From the cell containing the given text, extract its center point as (x, y) coordinate. 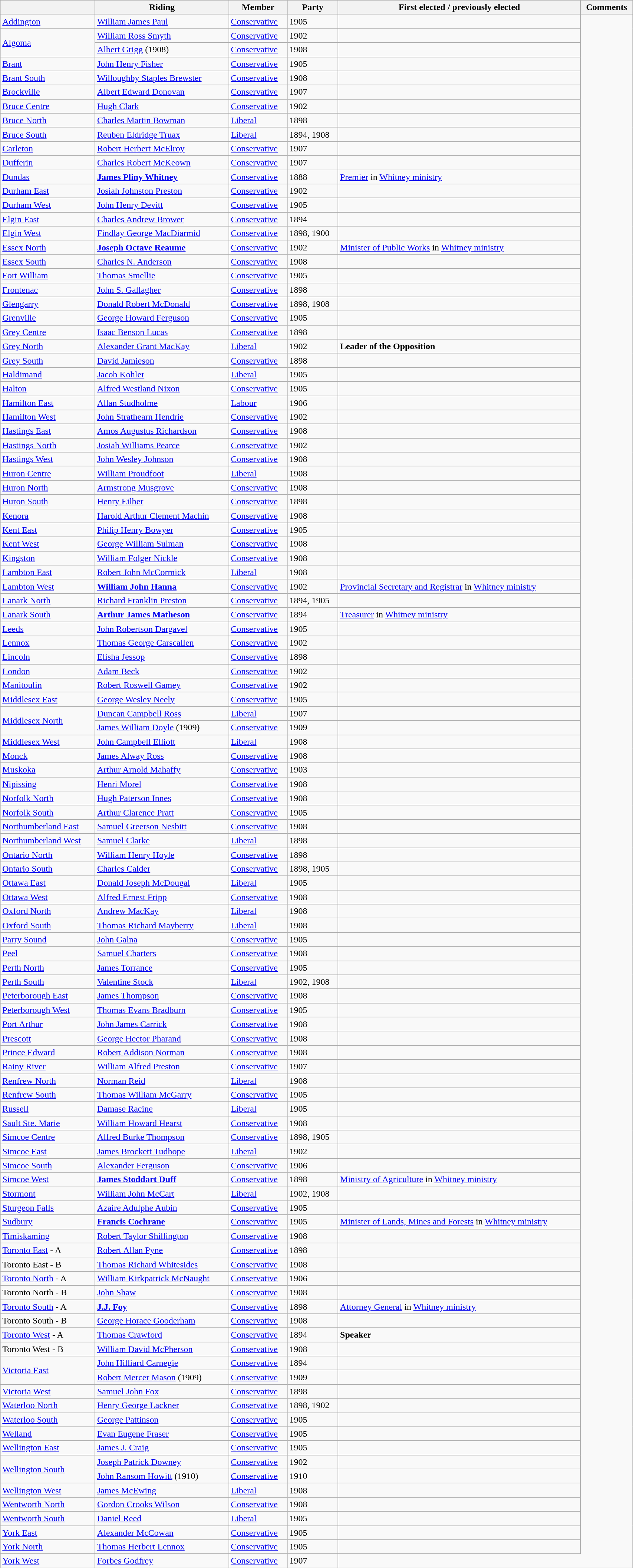
Norman Reid (162, 1081)
James Stoddart Duff (162, 1180)
Speaker (459, 1335)
Durham West (48, 205)
Valentine Stock (162, 982)
Elgin East (48, 219)
Bruce South (48, 134)
John Shaw (162, 1292)
1894, 1908 (313, 134)
David Jamieson (162, 360)
Renfrew North (48, 1081)
Albert Grigg (1908) (162, 50)
Arthur James Matheson (162, 614)
Charles Calder (162, 869)
Glengarry (48, 304)
Toronto East - A (48, 1250)
Wellington South (48, 1469)
Thomas William McGarry (162, 1095)
William John Hanna (162, 586)
John Robertson Dargavel (162, 629)
John Ransom Howitt (1910) (162, 1476)
Huron Centre (48, 473)
Joseph Octave Reaume (162, 247)
Reuben Eldridge Truax (162, 134)
Grenville (48, 318)
Durham East (48, 191)
Stormont (48, 1194)
Premier in Whitney ministry (459, 177)
Party (313, 7)
Donald Robert McDonald (162, 304)
Lanark North (48, 600)
Lennox (48, 643)
Thomas George Carscallen (162, 643)
Frontenac (48, 290)
Algoma (48, 43)
William Folger Nickle (162, 558)
Daniel Reed (162, 1518)
Lambton West (48, 586)
George Howard Ferguson (162, 318)
Wentworth North (48, 1504)
Robert Allan Pyne (162, 1250)
York East (48, 1533)
J.J. Foy (162, 1306)
Evan Eugene Fraser (162, 1434)
Toronto North - A (48, 1278)
Samuel Greerson Nesbitt (162, 826)
Alfred Burke Thompson (162, 1137)
Simcoe South (48, 1165)
Hastings North (48, 445)
1898, 1908 (313, 304)
Rainy River (48, 1066)
George Hector Pharand (162, 1038)
Richard Franklin Preston (162, 600)
Robert Roswell Gamey (162, 685)
Henry George Lackner (162, 1405)
Wellington East (48, 1448)
William Proudfoot (162, 473)
Grey North (48, 346)
William Alfred Preston (162, 1066)
Andrew MacKay (162, 911)
Duncan Campbell Ross (162, 714)
Peterborough East (48, 996)
1894, 1905 (313, 600)
Simcoe West (48, 1180)
Charles Andrew Brower (162, 219)
Waterloo South (48, 1420)
Thomas Crawford (162, 1335)
Prince Edward (48, 1052)
Findlay George MacDiarmid (162, 233)
Francis Cochrane (162, 1222)
1898, 1900 (313, 233)
Renfrew South (48, 1095)
Northumberland East (48, 826)
Norfolk South (48, 812)
William Kirkpatrick McNaught (162, 1278)
James Brockett Tudhope (162, 1151)
James Pliny Whitney (162, 177)
Oxford North (48, 911)
Grey Centre (48, 332)
Sudbury (48, 1222)
George Wesley Neely (162, 699)
Alfred Westland Nixon (162, 388)
Halton (48, 388)
Toronto South - B (48, 1321)
John Strathearn Hendrie (162, 417)
Charles Martin Bowman (162, 120)
London (48, 671)
William Henry Hoyle (162, 854)
Hugh Clark (162, 106)
Azaire Adulphe Aubin (162, 1208)
James Alway Ross (162, 756)
1903 (313, 770)
Oxford South (48, 925)
Russell (48, 1109)
John Galna (162, 939)
Leeds (48, 629)
Peterborough West (48, 1010)
Samuel Clarke (162, 840)
Fort William (48, 276)
Hugh Paterson Innes (162, 798)
Lanark South (48, 614)
Member (258, 7)
Damase Racine (162, 1109)
Comments (607, 7)
First elected / previously elected (459, 7)
Victoria East (48, 1370)
Addington (48, 22)
William Ross Smyth (162, 36)
Thomas Richard Whitesides (162, 1264)
Provincial Secretary and Registrar in Whitney ministry (459, 586)
Simcoe Centre (48, 1137)
John S. Gallagher (162, 290)
Samuel Charters (162, 954)
Parry Sound (48, 939)
Kent East (48, 530)
Middlesex West (48, 742)
Jacob Kohler (162, 374)
Victoria West (48, 1391)
John Campbell Elliott (162, 742)
Armstrong Musgrove (162, 488)
Riding (162, 7)
Charles N. Anderson (162, 262)
James Torrance (162, 968)
Amos Augustus Richardson (162, 431)
Albert Edward Donovan (162, 92)
Elgin West (48, 233)
Henry Eilber (162, 502)
William John McCart (162, 1194)
Ottawa East (48, 883)
Robert Taylor Shillington (162, 1236)
George Pattinson (162, 1420)
Toronto South - A (48, 1306)
Isaac Benson Lucas (162, 332)
James William Doyle (1909) (162, 728)
Haldimand (48, 374)
Prescott (48, 1038)
William Howard Hearst (162, 1123)
Thomas Richard Mayberry (162, 925)
Grey South (48, 360)
William David McPherson (162, 1349)
Peel (48, 954)
Harold Arthur Clement Machin (162, 516)
Dufferin (48, 163)
Henri Morel (162, 784)
Forbes Godfrey (162, 1561)
Minister of Public Works in Whitney ministry (459, 247)
Perth North (48, 968)
Huron South (48, 502)
Arthur Arnold Mahaffy (162, 770)
Bruce Centre (48, 106)
Ontario South (48, 869)
Kingston (48, 558)
Thomas Smellie (162, 276)
Thomas Herbert Lennox (162, 1547)
York North (48, 1547)
John Hilliard Carnegie (162, 1363)
Manitoulin (48, 685)
Ontario North (48, 854)
Allan Studholme (162, 403)
Donald Joseph McDougal (162, 883)
Robert Herbert McElroy (162, 148)
Timiskaming (48, 1236)
William James Paul (162, 22)
Robert John McCormick (162, 572)
Hamilton West (48, 417)
Arthur Clarence Pratt (162, 812)
Muskoka (48, 770)
Alexander Grant MacKay (162, 346)
Welland (48, 1434)
Alfred Ernest Fripp (162, 897)
Monck (48, 756)
Lambton East (48, 572)
Gordon Crooks Wilson (162, 1504)
Elisha Jessop (162, 657)
Sturgeon Falls (48, 1208)
George William Sulman (162, 544)
Lincoln (48, 657)
Alexander McCowan (162, 1533)
Port Arthur (48, 1024)
Hastings West (48, 459)
Willoughby Staples Brewster (162, 78)
Huron North (48, 488)
Robert Mercer Mason (1909) (162, 1377)
John Henry Devitt (162, 205)
Leader of the Opposition (459, 346)
Ministry of Agriculture in Whitney ministry (459, 1180)
Samuel John Fox (162, 1391)
Simcoe East (48, 1151)
1898, 1902 (313, 1405)
James Thompson (162, 996)
Wentworth South (48, 1518)
Treasurer in Whitney ministry (459, 614)
Nipissing (48, 784)
Attorney General in Whitney ministry (459, 1306)
Alexander Ferguson (162, 1165)
George Horace Gooderham (162, 1321)
Hamilton East (48, 403)
Robert Addison Norman (162, 1052)
Josiah Johnston Preston (162, 191)
1888 (313, 177)
Wellington West (48, 1490)
Charles Robert McKeown (162, 163)
Joseph Patrick Downey (162, 1462)
John Henry Fisher (162, 64)
Hastings East (48, 431)
Thomas Evans Bradburn (162, 1010)
Dundas (48, 177)
Northumberland West (48, 840)
Sault Ste. Marie (48, 1123)
Toronto North - B (48, 1292)
Norfolk North (48, 798)
Carleton (48, 148)
Josiah Williams Pearce (162, 445)
Ottawa West (48, 897)
John James Carrick (162, 1024)
1910 (313, 1476)
Kenora (48, 516)
Toronto West - B (48, 1349)
Kent West (48, 544)
Waterloo North (48, 1405)
Philip Henry Bowyer (162, 530)
Brant South (48, 78)
Middlesex North (48, 721)
Essex South (48, 262)
Minister of Lands, Mines and Forests in Whitney ministry (459, 1222)
Adam Beck (162, 671)
James J. Craig (162, 1448)
Toronto West - A (48, 1335)
John Wesley Johnson (162, 459)
Bruce North (48, 120)
Perth South (48, 982)
James McEwing (162, 1490)
Brockville (48, 92)
Middlesex East (48, 699)
York West (48, 1561)
Essex North (48, 247)
Labour (258, 403)
Brant (48, 64)
Toronto East - B (48, 1264)
